From the cell containing the given text, extract its center point as [X, Y] coordinate. 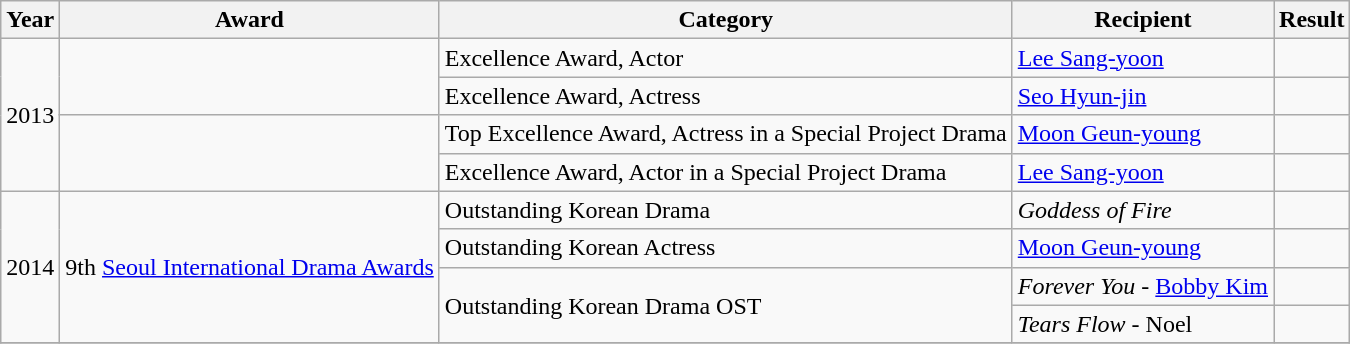
Outstanding Korean Drama OST [726, 305]
Award [250, 20]
Tears Flow - Noel [1142, 324]
Category [726, 20]
2014 [30, 267]
Excellence Award, Actor [726, 58]
Excellence Award, Actress [726, 96]
2013 [30, 115]
Seo Hyun-jin [1142, 96]
Outstanding Korean Actress [726, 248]
Excellence Award, Actor in a Special Project Drama [726, 172]
Year [30, 20]
Top Excellence Award, Actress in a Special Project Drama [726, 134]
Recipient [1142, 20]
Outstanding Korean Drama [726, 210]
Forever You - Bobby Kim [1142, 286]
9th Seoul International Drama Awards [250, 267]
Goddess of Fire [1142, 210]
Result [1312, 20]
